Identify which cell holds the provided text, then report its (X, Y) central coordinate. 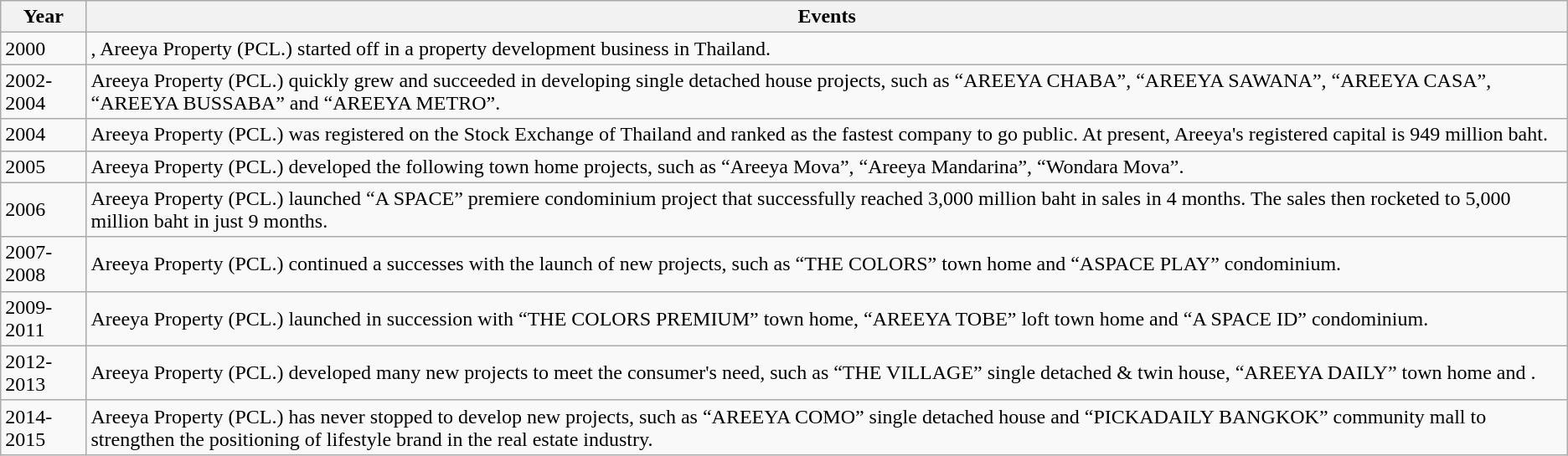
2005 (44, 167)
2009-2011 (44, 318)
Events (827, 17)
2014-2015 (44, 427)
Areeya Property (PCL.) launched in succession with “THE COLORS PREMIUM” town home, “AREEYA TOBE” loft town home and “A SPACE ID” condominium. (827, 318)
, Areeya Property (PCL.) started off in a property development business in Thailand. (827, 49)
Year (44, 17)
2004 (44, 135)
2006 (44, 209)
2002-2004 (44, 92)
2012-2013 (44, 373)
Areeya Property (PCL.) developed the following town home projects, such as “Areeya Mova”, “Areeya Mandarina”, “Wondara Mova”. (827, 167)
Areeya Property (PCL.) continued a successes with the launch of new projects, such as “THE COLORS” town home and “ASPACE PLAY” condominium. (827, 264)
2007-2008 (44, 264)
2000 (44, 49)
